Search for the cell housing the specified text and yield its [X, Y] center coordinate. 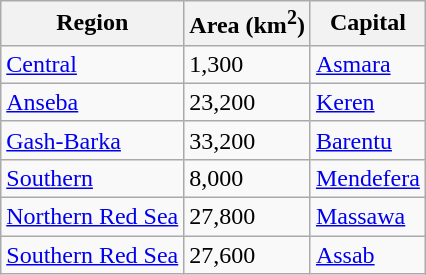
1,300 [248, 64]
Asmara [368, 64]
Area (km2) [248, 24]
Assab [368, 255]
Capital [368, 24]
Southern [92, 178]
Northern Red Sea [92, 217]
Mendefera [368, 178]
8,000 [248, 178]
Gash-Barka [92, 140]
23,200 [248, 102]
Massawa [368, 217]
Keren [368, 102]
Southern Red Sea [92, 255]
Anseba [92, 102]
Central [92, 64]
33,200 [248, 140]
Region [92, 24]
27,800 [248, 217]
27,600 [248, 255]
Barentu [368, 140]
